Locate the cell with the specified text and output its (X, Y) center coordinate. 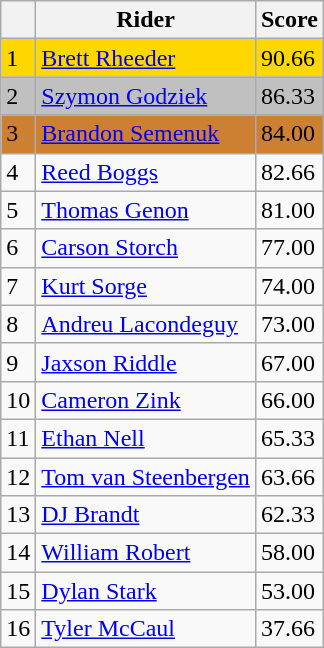
Dylan Stark (146, 591)
82.66 (289, 172)
14 (18, 553)
62.33 (289, 515)
15 (18, 591)
4 (18, 172)
Tom van Steenbergen (146, 477)
63.66 (289, 477)
Andreu Lacondeguy (146, 324)
Tyler McCaul (146, 629)
DJ Brandt (146, 515)
Szymon Godziek (146, 96)
Thomas Genon (146, 210)
13 (18, 515)
1 (18, 58)
Brett Rheeder (146, 58)
Brandon Semenuk (146, 134)
8 (18, 324)
Cameron Zink (146, 400)
84.00 (289, 134)
Ethan Nell (146, 438)
William Robert (146, 553)
37.66 (289, 629)
7 (18, 286)
5 (18, 210)
Jaxson Riddle (146, 362)
9 (18, 362)
12 (18, 477)
90.66 (289, 58)
2 (18, 96)
58.00 (289, 553)
53.00 (289, 591)
86.33 (289, 96)
77.00 (289, 248)
11 (18, 438)
Rider (146, 20)
6 (18, 248)
Carson Storch (146, 248)
Score (289, 20)
10 (18, 400)
73.00 (289, 324)
3 (18, 134)
65.33 (289, 438)
81.00 (289, 210)
Kurt Sorge (146, 286)
74.00 (289, 286)
66.00 (289, 400)
16 (18, 629)
67.00 (289, 362)
Reed Boggs (146, 172)
